Identify which cell holds the provided text, then report its [x, y] central coordinate. 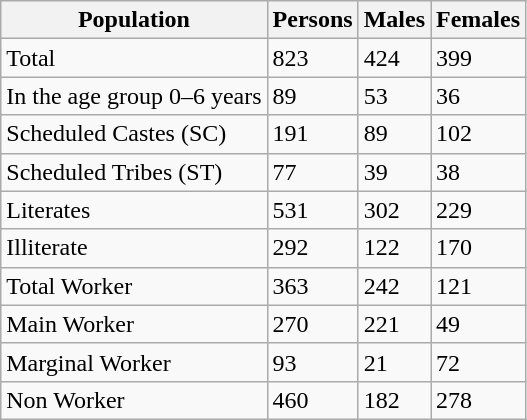
399 [478, 58]
Scheduled Castes (SC) [134, 134]
39 [394, 172]
53 [394, 96]
77 [312, 172]
363 [312, 286]
In the age group 0–6 years [134, 96]
302 [394, 210]
Literates [134, 210]
Total Worker [134, 286]
38 [478, 172]
49 [478, 324]
460 [312, 400]
Illiterate [134, 248]
Females [478, 20]
102 [478, 134]
Marginal Worker [134, 362]
Main Worker [134, 324]
170 [478, 248]
Males [394, 20]
Persons [312, 20]
36 [478, 96]
531 [312, 210]
242 [394, 286]
182 [394, 400]
270 [312, 324]
424 [394, 58]
Scheduled Tribes (ST) [134, 172]
229 [478, 210]
292 [312, 248]
21 [394, 362]
278 [478, 400]
72 [478, 362]
93 [312, 362]
122 [394, 248]
823 [312, 58]
Non Worker [134, 400]
Total [134, 58]
221 [394, 324]
191 [312, 134]
121 [478, 286]
Population [134, 20]
